Locate the cell with the specified text and output its [X, Y] center coordinate. 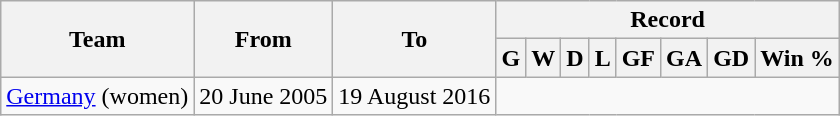
D [575, 58]
W [544, 58]
L [602, 58]
From [264, 39]
Win % [798, 58]
GF [638, 58]
Germany (women) [98, 96]
20 June 2005 [264, 96]
19 August 2016 [414, 96]
GD [732, 58]
To [414, 39]
Record [668, 20]
Team [98, 39]
GA [684, 58]
G [511, 58]
